Capture the cell that displays the provided text and extract its [X, Y] central coordinate. 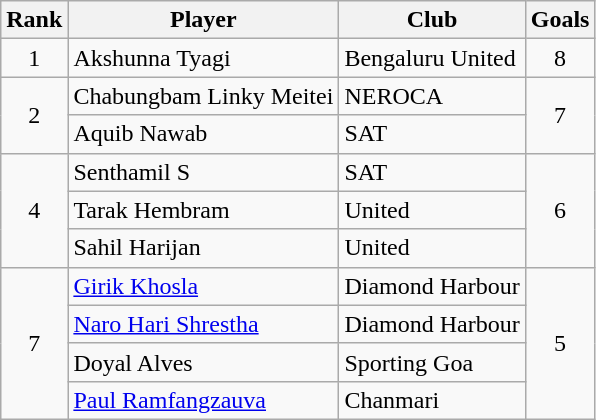
Goals [560, 20]
NEROCA [432, 96]
Sahil Harijan [204, 248]
4 [34, 210]
2 [34, 115]
Bengaluru United [432, 58]
1 [34, 58]
Senthamil S [204, 172]
Chanmari [432, 400]
Player [204, 20]
Naro Hari Shrestha [204, 324]
Club [432, 20]
5 [560, 343]
Sporting Goa [432, 362]
Doyal Alves [204, 362]
Paul Ramfangzauva [204, 400]
Rank [34, 20]
8 [560, 58]
6 [560, 210]
Chabungbam Linky Meitei [204, 96]
Akshunna Tyagi [204, 58]
Tarak Hembram [204, 210]
Girik Khosla [204, 286]
Aquib Nawab [204, 134]
